Search for the cell housing the specified text and yield its [x, y] center coordinate. 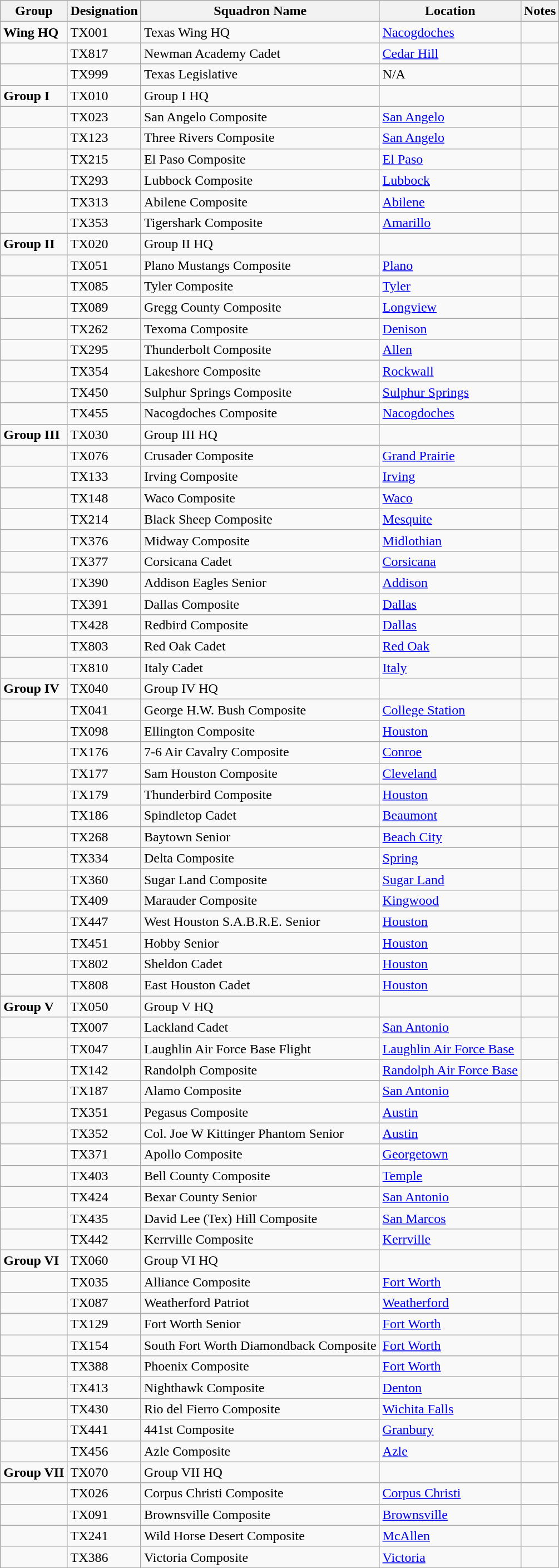
Phoenix Composite [260, 1367]
Location [450, 11]
TX023 [104, 117]
El Paso [450, 159]
Laughlin Air Force Base [450, 1049]
Dallas Composite [260, 604]
Randolph Air Force Base [450, 1070]
TX051 [104, 265]
Brownsville [450, 1515]
Group IV HQ [260, 689]
TX050 [104, 1007]
TX802 [104, 964]
TX334 [104, 858]
Red Oak Cadet [260, 647]
Bell County Composite [260, 1176]
South Fort Worth Diamondback Composite [260, 1345]
Texas Wing HQ [260, 32]
Alamo Composite [260, 1091]
Azle Composite [260, 1451]
TX817 [104, 53]
TX026 [104, 1493]
TX352 [104, 1133]
Notes [540, 11]
TX351 [104, 1112]
TX215 [104, 159]
TX177 [104, 773]
San Marcos [450, 1218]
Tigershark Composite [260, 223]
Newman Academy Cadet [260, 53]
Plano Mustangs Composite [260, 265]
TX371 [104, 1155]
TX376 [104, 540]
Corsicana [450, 561]
Squadron Name [260, 11]
TX035 [104, 1281]
Longview [450, 308]
Sulphur Springs [450, 392]
TX390 [104, 583]
TX451 [104, 943]
TX999 [104, 75]
Granbury [450, 1430]
TX386 [104, 1557]
Group VII [34, 1472]
Group VI [34, 1260]
TX456 [104, 1451]
TX060 [104, 1260]
TX360 [104, 879]
Group V HQ [260, 1007]
Sugar Land [450, 879]
TX186 [104, 816]
Midway Composite [260, 540]
Kerrville [450, 1239]
TX354 [104, 371]
Thunderbird Composite [260, 795]
Addison [450, 583]
George H.W. Bush Composite [260, 710]
Rockwall [450, 371]
TX428 [104, 625]
Three Rivers Composite [260, 138]
Wichita Falls [450, 1409]
Conroe [450, 752]
TX148 [104, 498]
Allen [450, 350]
TX409 [104, 900]
TX293 [104, 180]
Texas Legislative [260, 75]
TX424 [104, 1197]
TX041 [104, 710]
TX142 [104, 1070]
Hobby Senior [260, 943]
Group I [34, 96]
TX085 [104, 287]
Tyler Composite [260, 287]
Sulphur Springs Composite [260, 392]
TX187 [104, 1091]
Designation [104, 11]
Baytown Senior [260, 837]
Texoma Composite [260, 329]
Ellington Composite [260, 731]
Col. Joe W Kittinger Phantom Senior [260, 1133]
Group II HQ [260, 244]
Bexar County Senior [260, 1197]
Midlothian [450, 540]
Red Oak [450, 647]
Sheldon Cadet [260, 964]
Beaumont [450, 816]
Black Sheep Composite [260, 519]
David Lee (Tex) Hill Composite [260, 1218]
TX040 [104, 689]
TX403 [104, 1176]
Randolph Composite [260, 1070]
TX241 [104, 1536]
Spring [450, 858]
TX098 [104, 731]
Group VII HQ [260, 1472]
Azle [450, 1451]
Victoria [450, 1557]
Weatherford Patriot [260, 1303]
Redbird Composite [260, 625]
Denison [450, 329]
McAllen [450, 1536]
Irving [450, 477]
TX442 [104, 1239]
Spindletop Cadet [260, 816]
N/A [450, 75]
Lubbock [450, 180]
TX441 [104, 1430]
441st Composite [260, 1430]
Waco Composite [260, 498]
TX268 [104, 837]
TX377 [104, 561]
TX179 [104, 795]
Kingwood [450, 900]
TX010 [104, 96]
Mesquite [450, 519]
TX455 [104, 413]
Sugar Land Composite [260, 879]
TX810 [104, 668]
Waco [450, 498]
TX430 [104, 1409]
Alliance Composite [260, 1281]
Grand Prairie [450, 456]
TX133 [104, 477]
El Paso Composite [260, 159]
Beach City [450, 837]
Pegasus Composite [260, 1112]
TX001 [104, 32]
Gregg County Composite [260, 308]
Kerrville Composite [260, 1239]
TX435 [104, 1218]
Abilene Composite [260, 201]
TX030 [104, 435]
Weatherford [450, 1303]
7-6 Air Cavalry Composite [260, 752]
TX154 [104, 1345]
Abilene [450, 201]
Victoria Composite [260, 1557]
Wild Horse Desert Composite [260, 1536]
College Station [450, 710]
Tyler [450, 287]
Rio del Fierro Composite [260, 1409]
TX091 [104, 1515]
TX020 [104, 244]
Group VI HQ [260, 1260]
West Houston S.A.B.R.E. Senior [260, 921]
TX803 [104, 647]
Laughlin Air Force Base Flight [260, 1049]
Group III HQ [260, 435]
TX129 [104, 1324]
Lackland Cadet [260, 1028]
Georgetown [450, 1155]
TX070 [104, 1472]
TX076 [104, 456]
Italy Cadet [260, 668]
Cedar Hill [450, 53]
TX391 [104, 604]
TX262 [104, 329]
Corpus Christi Composite [260, 1493]
Addison Eagles Senior [260, 583]
Irving Composite [260, 477]
TX007 [104, 1028]
TX808 [104, 985]
Group III [34, 435]
San Angelo Composite [260, 117]
Cleveland [450, 773]
Temple [450, 1176]
Nighthawk Composite [260, 1388]
Lakeshore Composite [260, 371]
Italy [450, 668]
Marauder Composite [260, 900]
Amarillo [450, 223]
TX214 [104, 519]
Apollo Composite [260, 1155]
TX087 [104, 1303]
TX353 [104, 223]
Group V [34, 1007]
TX089 [104, 308]
TX295 [104, 350]
Group [34, 11]
TX447 [104, 921]
Crusader Composite [260, 456]
TX047 [104, 1049]
TX450 [104, 392]
Brownsville Composite [260, 1515]
Group IV [34, 689]
Group II [34, 244]
TX388 [104, 1367]
Lubbock Composite [260, 180]
TX313 [104, 201]
TX176 [104, 752]
Plano [450, 265]
Sam Houston Composite [260, 773]
Nacogdoches Composite [260, 413]
Corpus Christi [450, 1493]
Fort Worth Senior [260, 1324]
Corsicana Cadet [260, 561]
Wing HQ [34, 32]
Delta Composite [260, 858]
East Houston Cadet [260, 985]
TX123 [104, 138]
TX413 [104, 1388]
Thunderbolt Composite [260, 350]
Group I HQ [260, 96]
Denton [450, 1388]
